Provide the [X, Y] coordinate of the cell's center where the given text is located.  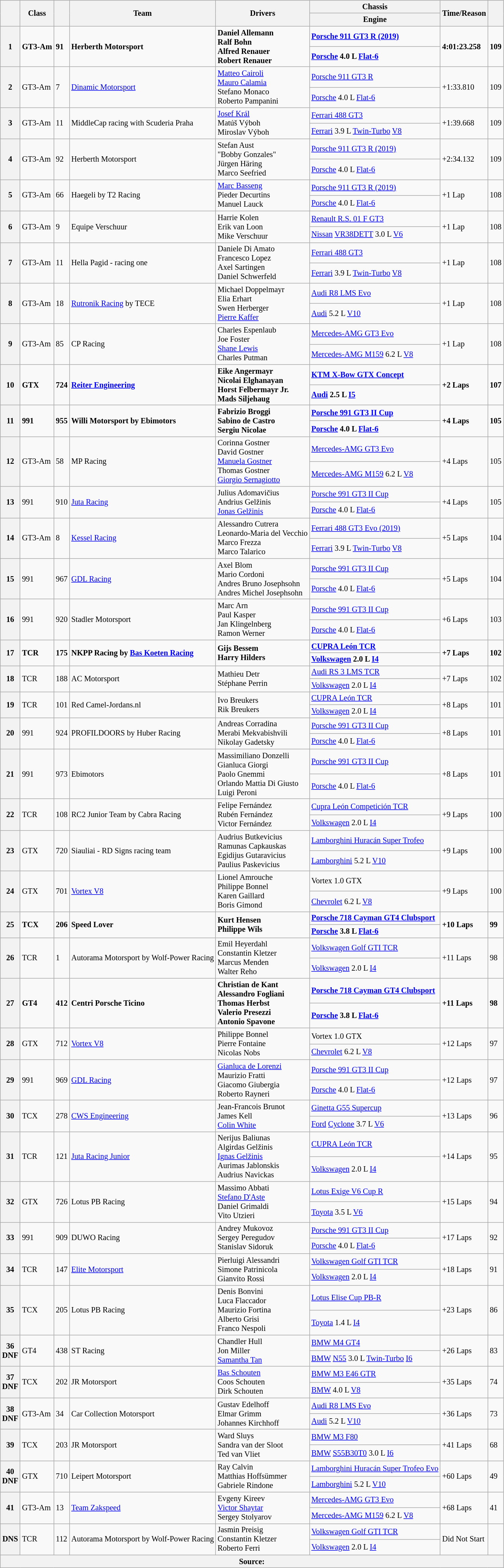
MiddleCap racing with Scuderia Praha [142, 123]
2 [10, 87]
Michael Doppelmayr Elia Erhart Swen Herberger Pierre Kaffer [263, 303]
Gijs Bessem Harry Hilders [263, 653]
17 [10, 653]
Philippe Bonnel Pierre Fontaine Nicolas Nobs [263, 1044]
83 [496, 1351]
36DNF [10, 1351]
38DNF [10, 1414]
Stefan Aust "Bobby Gonzales" Jürgen Häring Marco Seefried [263, 159]
BMW S55B30T0 3.0 L I6 [375, 1453]
Class [37, 13]
Team Zakspeed [142, 1508]
3 [10, 123]
Leipert Motorsport [142, 1476]
21 [10, 774]
188 [62, 678]
PROFILDOORS by Huber Racing [142, 733]
DNS [10, 1539]
Engine [375, 20]
Lamborghini Huracán Super Trofeo Evo [375, 1469]
Lamborghini Huracán Super Trofeo [375, 841]
12 [10, 461]
Car Collection Motorsport [142, 1414]
DUWO Racing [142, 1238]
Renault R.S. 01 F GT3 [375, 219]
+10 Laps [464, 924]
103 [496, 619]
Matteo Cairoli Mauro Calamia Stefano Monaco Roberto Pampanini [263, 87]
203 [62, 1445]
99 [496, 924]
Marc Basseng Pieder Decurtins Manuel Lauck [263, 195]
720 [62, 851]
973 [62, 774]
+68 Laps [464, 1508]
Dinamic Motorsport [142, 87]
95 [496, 1157]
Daniele Di Amato Francesco Lopez Axel Sartingen Daniel Schwerfeld [263, 263]
+13 Laps [464, 1116]
73 [496, 1414]
86 [496, 1310]
Did Not Start [464, 1539]
19 [10, 704]
+23 Laps [464, 1310]
Reiter Engineering [142, 385]
33 [10, 1238]
15 [10, 579]
Kurt Hensen Philippe Wils [263, 924]
955 [62, 421]
Lotus Elise Cup PB-R [375, 1298]
+18 Laps [464, 1269]
Evgeny Kireev Victor Shaytar Sergey Stolyarov [263, 1508]
Red Camel-Jordans.nl [142, 704]
Chassis [375, 7]
96 [496, 1116]
Audrius Butkevicius Ramunas Capkauskas Egidijus Gutaravicius Paulius Paskevicius [263, 851]
Ivo Breukers Rik Breukers [263, 704]
Jasmin Preisig Constantin Kletzer Roberto Ferri [263, 1539]
Rutronik Racing by TECE [142, 303]
Emil Heyerdahl Constantin Kletzer Marcus Menden Walter Reho [263, 958]
16 [10, 619]
+14 Laps [464, 1157]
Time/Reason [464, 13]
35 [10, 1310]
NKPP Racing by Bas Koeten Racing [142, 653]
14 [10, 538]
175 [62, 653]
Bas Schouten Coos Schouten Dirk Schouten [263, 1382]
Lionel Amrouche Philippe Bonnel Karen Gaillard Boris Gimond [263, 891]
701 [62, 891]
+35 Laps [464, 1382]
Ray Calvin Matthias Hoffsümmer Gabriele Rindone [263, 1476]
ST Racing [142, 1351]
Andreas Corradina Merabi Mekvabishvili Nikolay Gadetsky [263, 733]
27 [10, 1003]
CP Racing [142, 344]
+2 Laps [464, 385]
CWS Engineering [142, 1116]
39 [10, 1445]
+41 Laps [464, 1445]
Porsche 911 GT3 R [375, 77]
Felipe Fernández Rubén Fernández Victor Fernández [263, 814]
Ferrari 488 GT3 Evo (2019) [375, 528]
+2:34.132 [464, 159]
438 [62, 1351]
Eike Angermayr Nicolai Elghanayan Horst Felbermayr Jr. Mads Siljehaug [263, 385]
+17 Laps [464, 1238]
910 [62, 502]
Massimiliano Donzelli Gianluca Giorgi Paolo Gnemmi Orlando Mattia Di Giusto Luigi Peroni [263, 774]
Toyota 1.4 L I4 [375, 1322]
Daniel Allemann Ralf Bohn Alfred Renauer Robert Renauer [263, 47]
58 [62, 461]
726 [62, 1202]
Juta Racing Junior [142, 1157]
KTM X-Bow GTX Concept [375, 375]
+1:33.810 [464, 87]
Gustav Edelhoff Elmar Grimm Johannes Kirchhoff [263, 1414]
Andrey Mukovoz Sergey Peregudov Stanislav Sidoruk [263, 1238]
Willi Motorsport by Ebimotors [142, 421]
147 [62, 1269]
10 [10, 385]
920 [62, 619]
+26 Laps [464, 1351]
68 [496, 1445]
32 [10, 1202]
AC Motorsport [142, 678]
26 [10, 958]
Elite Motorsport [142, 1269]
Kessel Racing [142, 538]
BMW M3 F80 [375, 1437]
24 [10, 891]
Alessandro Cutrera Leonardo-Maria del Vecchio Marco Frezza Marco Talarico [263, 538]
Siauliai - RD Signs racing team [142, 851]
BMW N55 3.0 L Twin-Turbo I6 [375, 1359]
412 [62, 1003]
22 [10, 814]
4:01:23.258 [464, 47]
6 [10, 227]
Audi RS 3 LMS TCR [375, 672]
Gianluca de Lorenzi Maurizio Fratti Giacomo Giubergia Roberto Rayneri [263, 1080]
Ford Cyclone 3.7 L V6 [375, 1124]
25 [10, 924]
Massimo Abbati Stefano D'Aste Daniel Grimaldi Vito Utzieri [263, 1202]
Mathieu Detr Stéphane Perrin [263, 678]
MP Racing [142, 461]
Josef Král Matúš Výboh Miroslav Výboh [263, 123]
Harrie Kolen Erik van Loon Mike Verschuur [263, 227]
5 [10, 195]
Cupra León Competición TCR [375, 807]
+60 Laps [464, 1476]
Chandler Hull Jon Miller Samantha Tan [263, 1351]
909 [62, 1238]
23 [10, 851]
Jean-Francois Brunot James Kell Colin White [263, 1116]
Nissan VR38DETT 3.0 L V6 [375, 235]
Fabrizio Broggi Sabino de Castro Sergiu Nicolae [263, 421]
31 [10, 1157]
+1:39.668 [464, 123]
28 [10, 1044]
Toyota 3.5 L V6 [375, 1212]
Ward Sluys Sandra van der Sloot Ted van Vliet [263, 1445]
Denis Bonvini Luca Flaccador Maurizio Fortina Alberto Grisi Franco Nespoli [263, 1310]
85 [62, 344]
Centri Porsche Ticino [142, 1003]
BMW 4.0 L V8 [375, 1390]
Team [142, 13]
+15 Laps [464, 1202]
Axel Blom Mario Cordoni Andres Bruno Josephsohn Andres Michel Josephsohn [263, 579]
Ebimotors [142, 774]
74 [496, 1382]
Marc Arn Paul Kasper Jan Klingelnberg Ramon Werner [263, 619]
Lotus Exige V6 Cup R [375, 1192]
30 [10, 1116]
202 [62, 1382]
Christian de Kant Alessandro Fogliani Thomas Herbst Valerio Presezzi Antonio Spavone [263, 1003]
Nerijus Baliunas Algirdas Gelžinis Ignas Gelžinis Aurimas Jablonskis Audrius Navickas [263, 1157]
Corinna Gostner David Gostner Manuela Gostner Thomas Gostner Giorgio Sernagiotto [263, 461]
94 [496, 1202]
+6 Laps [464, 619]
Equipe Verschuur [142, 227]
4 [10, 159]
206 [62, 924]
Source: [252, 1561]
Audi 2.5 L I5 [375, 395]
Haegeli by T2 Racing [142, 195]
RC2 Junior Team by Cabra Racing [142, 814]
Pierluigi Alessandri Simone Patrinicola Gianvito Rossi [263, 1269]
724 [62, 385]
29 [10, 1080]
969 [62, 1080]
Speed Lover [142, 924]
37DNF [10, 1382]
967 [62, 579]
710 [62, 1476]
Ginetta G55 Supercup [375, 1108]
Stadler Motorsport [142, 619]
Hella Pagid - racing one [142, 263]
+36 Laps [464, 1414]
112 [62, 1539]
278 [62, 1116]
20 [10, 733]
49 [496, 1476]
Juta Racing [142, 502]
Drivers [263, 13]
712 [62, 1044]
924 [62, 733]
66 [62, 195]
107 [496, 385]
121 [62, 1157]
205 [62, 1310]
40DNF [10, 1476]
BMW M4 GT4 [375, 1342]
Charles Espenlaub Joe Foster Shane Lewis Charles Putman [263, 344]
BMW M3 E46 GTR [375, 1374]
Julius Adomavičius Andrius Gelžinis Jonas Gelžinis [263, 502]
